Detect which cell encompasses the target text, then output its [X, Y] center coordinate. 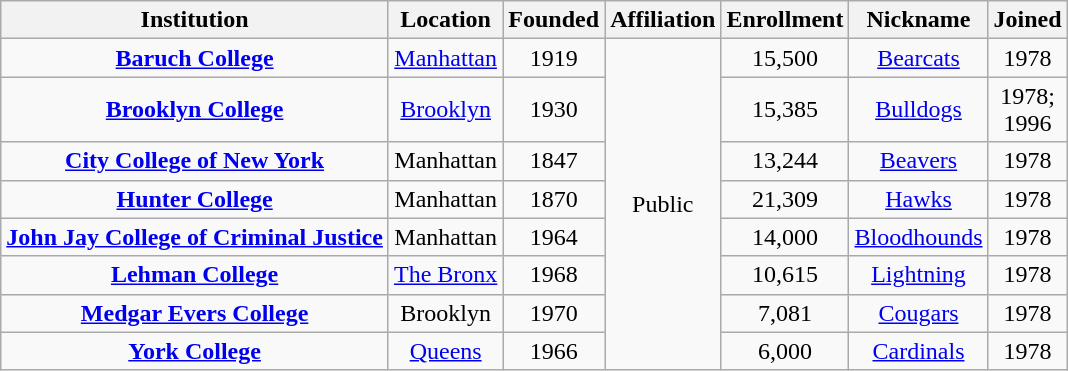
21,309 [785, 199]
Lightning [918, 275]
Beavers [918, 161]
1919 [554, 58]
Enrollment [785, 20]
Joined [1028, 20]
1964 [554, 237]
Hawks [918, 199]
1966 [554, 351]
15,500 [785, 58]
15,385 [785, 110]
1930 [554, 110]
Founded [554, 20]
Lehman College [195, 275]
Bearcats [918, 58]
Cougars [918, 313]
1970 [554, 313]
Public [663, 205]
Brooklyn College [195, 110]
Hunter College [195, 199]
Affiliation [663, 20]
Cardinals [918, 351]
6,000 [785, 351]
Institution [195, 20]
York College [195, 351]
City College of New York [195, 161]
1870 [554, 199]
The Bronx [445, 275]
Baruch College [195, 58]
1968 [554, 275]
Nickname [918, 20]
14,000 [785, 237]
Queens [445, 351]
7,081 [785, 313]
Medgar Evers College [195, 313]
John Jay College of Criminal Justice [195, 237]
1847 [554, 161]
Location [445, 20]
Bloodhounds [918, 237]
10,615 [785, 275]
13,244 [785, 161]
Bulldogs [918, 110]
1978;1996 [1028, 110]
